Return the (x, y) coordinate for the center point of the cell that contains the specified text.  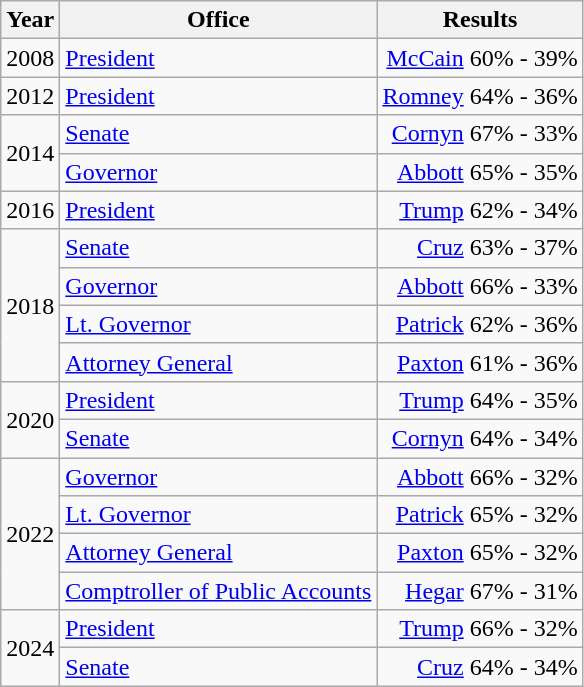
McCain 60% - 39% (480, 58)
Trump 66% - 32% (480, 629)
Abbott 65% - 35% (480, 172)
2022 (30, 534)
Trump 62% - 34% (480, 210)
Trump 64% - 35% (480, 400)
Romney 64% - 36% (480, 96)
Cruz 64% - 34% (480, 667)
Comptroller of Public Accounts (218, 591)
2008 (30, 58)
2012 (30, 96)
2020 (30, 419)
Results (480, 20)
Cruz 63% - 37% (480, 248)
2016 (30, 210)
2024 (30, 648)
Paxton 65% - 32% (480, 553)
2018 (30, 305)
Patrick 62% - 36% (480, 324)
Year (30, 20)
Cornyn 64% - 34% (480, 438)
Paxton 61% - 36% (480, 362)
Cornyn 67% - 33% (480, 134)
Office (218, 20)
Patrick 65% - 32% (480, 515)
Abbott 66% - 32% (480, 477)
Hegar 67% - 31% (480, 591)
Abbott 66% - 33% (480, 286)
2014 (30, 153)
